Return the [X, Y] coordinate for the center point of the cell that contains the specified text.  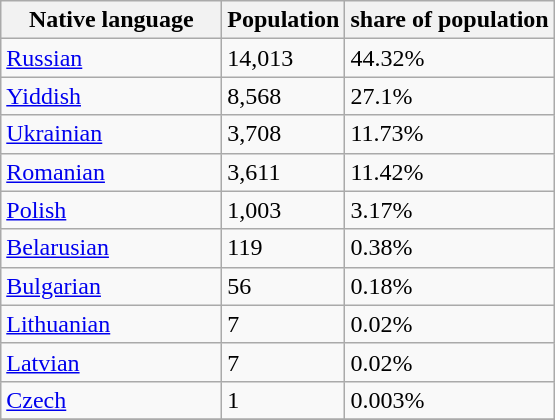
1,003 [284, 210]
Yiddish [112, 96]
3,611 [284, 172]
Lithuanian [112, 324]
1 [284, 400]
11.73% [450, 134]
Population [284, 20]
Czech [112, 400]
27.1% [450, 96]
0.003% [450, 400]
0.18% [450, 286]
Bulgarian [112, 286]
3.17% [450, 210]
119 [284, 248]
56 [284, 286]
Russian [112, 58]
Romanian [112, 172]
Latvian [112, 362]
8,568 [284, 96]
11.42% [450, 172]
Ukrainian [112, 134]
Belarusian [112, 248]
Native language [112, 20]
14,013 [284, 58]
0.38% [450, 248]
3,708 [284, 134]
Polish [112, 210]
share of population [450, 20]
44.32% [450, 58]
